Detect which cell encompasses the target text, then output its (X, Y) center coordinate. 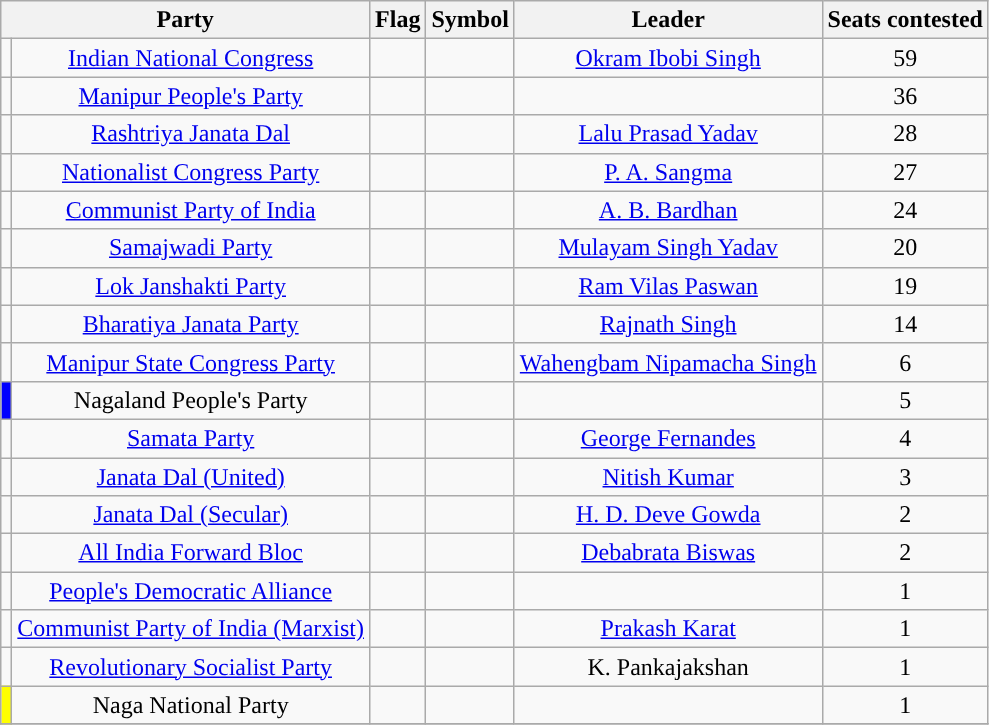
Prakash Karat (668, 629)
Nitish Kumar (668, 477)
Party (186, 20)
Lok Janshakti Party (191, 286)
Ram Vilas Paswan (668, 286)
Leader (668, 20)
24 (905, 210)
Nagaland People's Party (191, 400)
59 (905, 58)
A. B. Bardhan (668, 210)
Samajwadi Party (191, 248)
Rajnath Singh (668, 324)
George Fernandes (668, 438)
Janata Dal (United) (191, 477)
Seats contested (905, 20)
Mulayam Singh Yadav (668, 248)
Janata Dal (Secular) (191, 515)
Manipur State Congress Party (191, 362)
36 (905, 96)
Indian National Congress (191, 58)
Okram Ibobi Singh (668, 58)
Revolutionary Socialist Party (191, 667)
6 (905, 362)
Naga National Party (191, 705)
27 (905, 172)
Communist Party of India (191, 210)
P. A. Sangma (668, 172)
Samata Party (191, 438)
Bharatiya Janata Party (191, 324)
20 (905, 248)
28 (905, 134)
14 (905, 324)
All India Forward Bloc (191, 553)
4 (905, 438)
Debabrata Biswas (668, 553)
H. D. Deve Gowda (668, 515)
Rashtriya Janata Dal (191, 134)
5 (905, 400)
3 (905, 477)
Symbol (470, 20)
Wahengbam Nipamacha Singh (668, 362)
Manipur People's Party (191, 96)
K. Pankajakshan (668, 667)
Communist Party of India (Marxist) (191, 629)
Flag (398, 20)
People's Democratic Alliance (191, 591)
19 (905, 286)
Lalu Prasad Yadav (668, 134)
Nationalist Congress Party (191, 172)
